Locate the cell with the specified text and output its [x, y] center coordinate. 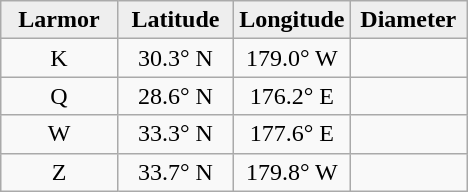
33.7° N [175, 172]
28.6° N [175, 96]
30.3° N [175, 58]
Diameter [408, 20]
176.2° E [292, 96]
179.8° W [292, 172]
33.3° N [175, 134]
Q [59, 96]
Larmor [59, 20]
Z [59, 172]
177.6° E [292, 134]
179.0° W [292, 58]
K [59, 58]
Latitude [175, 20]
Longitude [292, 20]
W [59, 134]
